Extract the (X, Y) coordinate from the center of the cell holding the provided text.  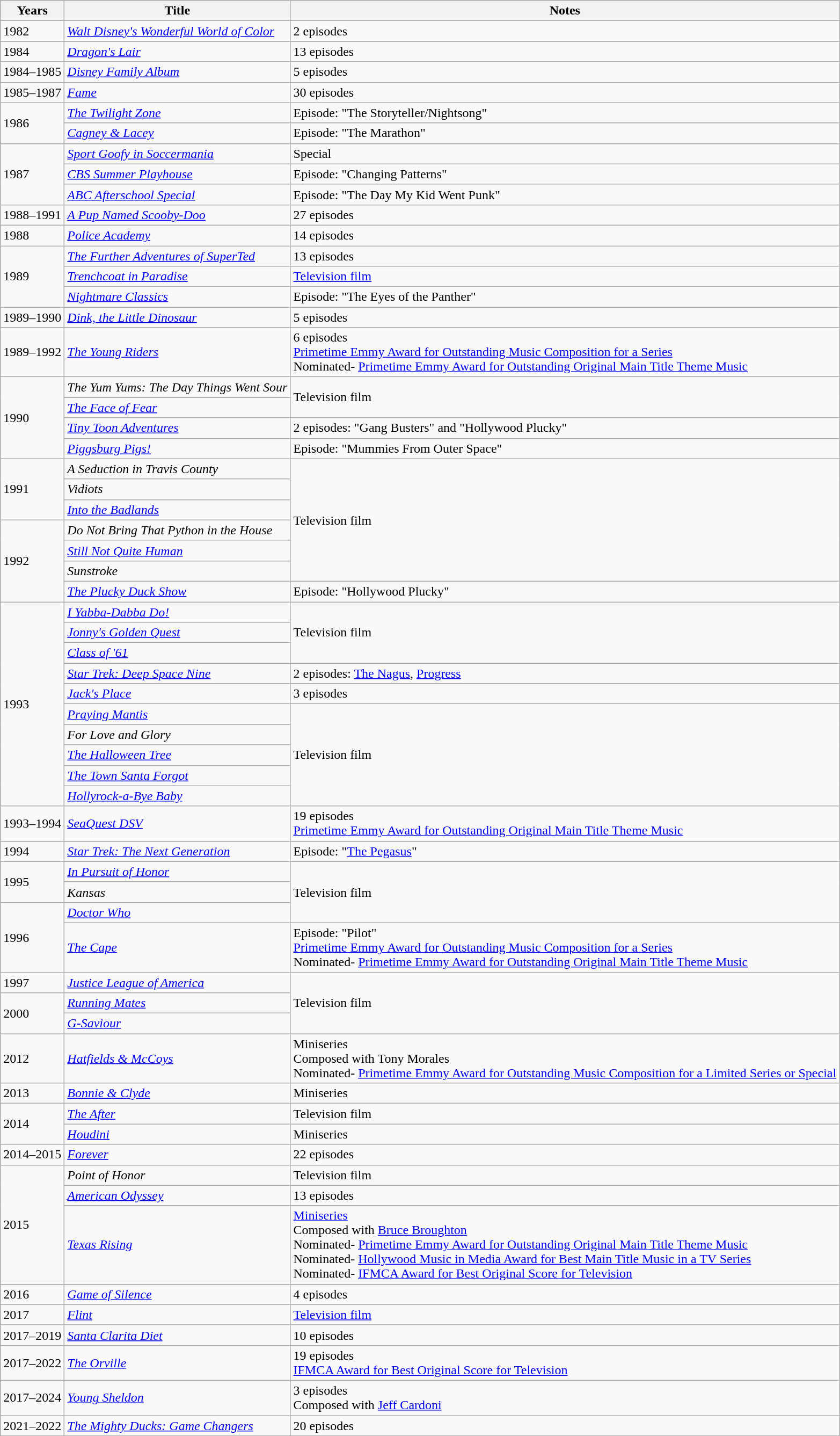
I Yabba-Dabba Do! (177, 612)
Praying Mantis (177, 714)
MiniseriesComposed with Tony MoralesNominated- Primetime Emmy Award for Outstanding Music Composition for a Limited Series or Special (565, 1058)
Cagney & Lacey (177, 133)
1989–1992 (32, 352)
1988 (32, 235)
Into the Badlands (177, 510)
Years (32, 11)
1993 (32, 704)
The Halloween Tree (177, 755)
Jack's Place (177, 694)
10 episodes (565, 1335)
1987 (32, 174)
Flint (177, 1315)
2021–2022 (32, 1426)
Walt Disney's Wonderful World of Color (177, 31)
1989–1990 (32, 317)
19 episodesPrimetime Emmy Award for Outstanding Original Main Title Theme Music (565, 824)
The Town Santa Forgot (177, 775)
1995 (32, 882)
Do Not Bring That Python in the House (177, 530)
1990 (32, 418)
SeaQuest DSV (177, 824)
Sport Goofy in Soccermania (177, 154)
1997 (32, 982)
Santa Clarita Diet (177, 1335)
Tiny Toon Adventures (177, 428)
Running Mates (177, 1003)
The Orville (177, 1363)
2016 (32, 1294)
2012 (32, 1058)
27 episodes (565, 215)
G-Saviour (177, 1024)
2017–2022 (32, 1363)
Class of '61 (177, 653)
Star Trek: The Next Generation (177, 851)
Dink, the Little Dinosaur (177, 317)
Jonny's Golden Quest (177, 633)
A Seduction in Travis County (177, 469)
Dragon's Lair (177, 52)
Episode: "Hollywood Plucky" (565, 591)
1994 (32, 851)
In Pursuit of Honor (177, 872)
1989 (32, 277)
2015 (32, 1224)
The Yum Yums: The Day Things Went Sour (177, 387)
2 episodes (565, 31)
The Young Riders (177, 352)
3 episodesComposed with Jeff Cardoni (565, 1397)
2 episodes: The Nagus, Progress (565, 673)
Game of Silence (177, 1294)
Justice League of America (177, 982)
Houdini (177, 1134)
1993–1994 (32, 824)
The Mighty Ducks: Game Changers (177, 1426)
1988–1991 (32, 215)
4 episodes (565, 1294)
1985–1987 (32, 92)
Episode: "Mummies From Outer Space" (565, 448)
The Further Adventures of SuperTed (177, 256)
Bonnie & Clyde (177, 1093)
Title (177, 11)
1986 (32, 123)
Doctor Who (177, 912)
1992 (32, 561)
Young Sheldon (177, 1397)
30 episodes (565, 92)
A Pup Named Scooby-Doo (177, 215)
2013 (32, 1093)
1984 (32, 52)
1984–1985 (32, 72)
Episode: "The Day My Kid Went Punk" (565, 194)
The Face of Fear (177, 408)
Disney Family Album (177, 72)
Point of Honor (177, 1175)
Episode: "The Eyes of the Panther" (565, 297)
1991 (32, 489)
Piggsburg Pigs! (177, 448)
Still Not Quite Human (177, 550)
Nightmare Classics (177, 297)
2014–2015 (32, 1155)
2014 (32, 1124)
American Odyssey (177, 1195)
For Love and Glory (177, 735)
The Plucky Duck Show (177, 591)
Texas Rising (177, 1245)
1982 (32, 31)
2017–2019 (32, 1335)
The Cape (177, 947)
14 episodes (565, 235)
Episode: "Changing Patterns" (565, 174)
Hatfields & McCoys (177, 1058)
19 episodesIFMCA Award for Best Original Score for Television (565, 1363)
Police Academy (177, 235)
3 episodes (565, 694)
The After (177, 1114)
Vidiots (177, 489)
2000 (32, 1013)
ABC Afterschool Special (177, 194)
2017 (32, 1315)
The Twilight Zone (177, 113)
Kansas (177, 892)
1996 (32, 937)
2017–2024 (32, 1397)
Sunstroke (177, 571)
Episode: "The Storyteller/Nightsong" (565, 113)
20 episodes (565, 1426)
Special (565, 154)
Star Trek: Deep Space Nine (177, 673)
CBS Summer Playhouse (177, 174)
2 episodes: "Gang Busters" and "Hollywood Plucky" (565, 428)
Episode: "The Marathon" (565, 133)
Notes (565, 11)
Hollyrock-a-Bye Baby (177, 796)
Fame (177, 92)
Trenchcoat in Paradise (177, 277)
Episode: "The Pegasus" (565, 851)
22 episodes (565, 1155)
Forever (177, 1155)
